Determine the (X, Y) coordinate at the center of the cell enclosing the given text.  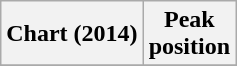
Chart (2014) (72, 34)
Peakposition (189, 34)
